Locate the cell with the specified text and output its [X, Y] center coordinate. 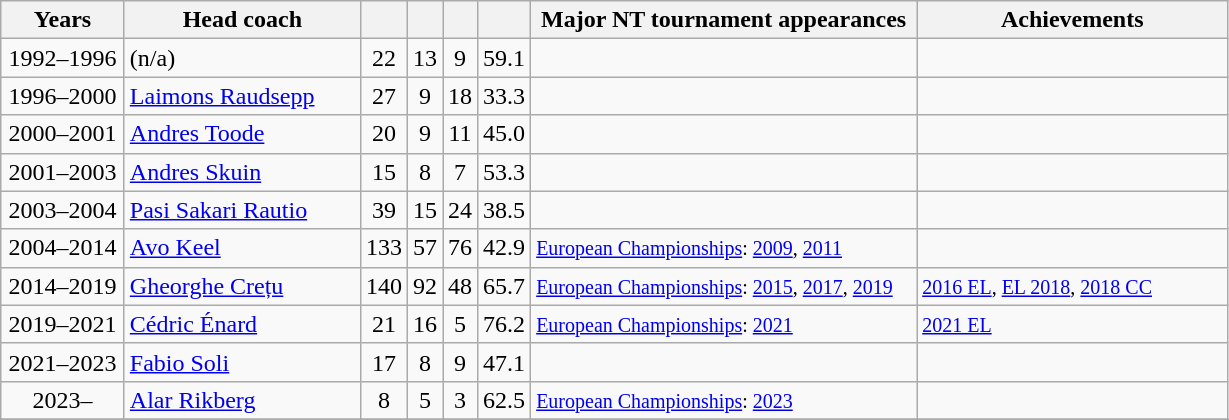
2021 EL [1072, 324]
2014–2019 [63, 286]
Laimons Raudsepp [242, 96]
17 [384, 362]
21 [384, 324]
76.2 [504, 324]
140 [384, 286]
76 [460, 248]
1996–2000 [63, 96]
53.3 [504, 172]
13 [424, 58]
133 [384, 248]
European Championships: 2021 [724, 324]
48 [460, 286]
Andres Skuin [242, 172]
42.9 [504, 248]
European Championships: 2015, 2017, 2019 [724, 286]
65.7 [504, 286]
92 [424, 286]
2021–2023 [63, 362]
38.5 [504, 210]
2016 EL, EL 2018, 2018 CC [1072, 286]
47.1 [504, 362]
Alar Rikberg [242, 400]
24 [460, 210]
Avo Keel [242, 248]
2001–2003 [63, 172]
16 [424, 324]
2000–2001 [63, 134]
2019–2021 [63, 324]
59.1 [504, 58]
Andres Toode [242, 134]
45.0 [504, 134]
1992–1996 [63, 58]
18 [460, 96]
3 [460, 400]
European Championships: 2009, 2011 [724, 248]
7 [460, 172]
Pasi Sakari Rautio [242, 210]
Years [63, 20]
11 [460, 134]
20 [384, 134]
2003–2004 [63, 210]
2023– [63, 400]
2004–2014 [63, 248]
62.5 [504, 400]
Fabio Soli [242, 362]
Major NT tournament appearances [724, 20]
22 [384, 58]
27 [384, 96]
Achievements [1072, 20]
(n/a) [242, 58]
Gheorghe Crețu [242, 286]
European Championships: 2023 [724, 400]
33.3 [504, 96]
Head coach [242, 20]
39 [384, 210]
Cédric Énard [242, 324]
57 [424, 248]
